Capture the cell that displays the provided text and extract its [X, Y] central coordinate. 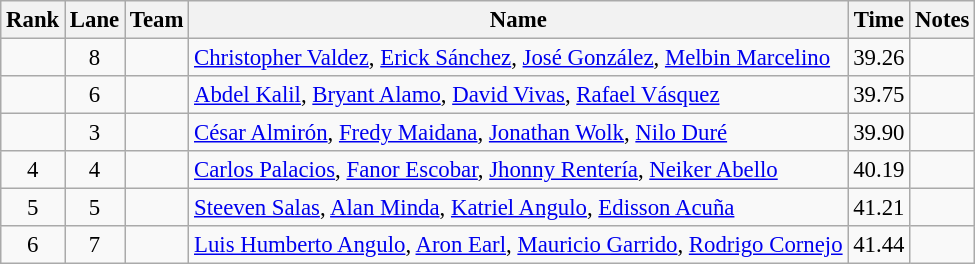
Christopher Valdez, Erick Sánchez, José González, Melbin Marcelino [518, 58]
8 [95, 58]
Steeven Salas, Alan Minda, Katriel Angulo, Edisson Acuña [518, 208]
Luis Humberto Angulo, Aron Earl, Mauricio Garrido, Rodrigo Cornejo [518, 245]
39.26 [879, 58]
César Almirón, Fredy Maidana, Jonathan Wolk, Nilo Duré [518, 133]
Time [879, 20]
40.19 [879, 170]
41.21 [879, 208]
Name [518, 20]
39.75 [879, 95]
Team [157, 20]
7 [95, 245]
Lane [95, 20]
Notes [942, 20]
Rank [33, 20]
41.44 [879, 245]
39.90 [879, 133]
Abdel Kalil, Bryant Alamo, David Vivas, Rafael Vásquez [518, 95]
3 [95, 133]
Carlos Palacios, Fanor Escobar, Jhonny Rentería, Neiker Abello [518, 170]
